Search for the cell housing the specified text and yield its [X, Y] center coordinate. 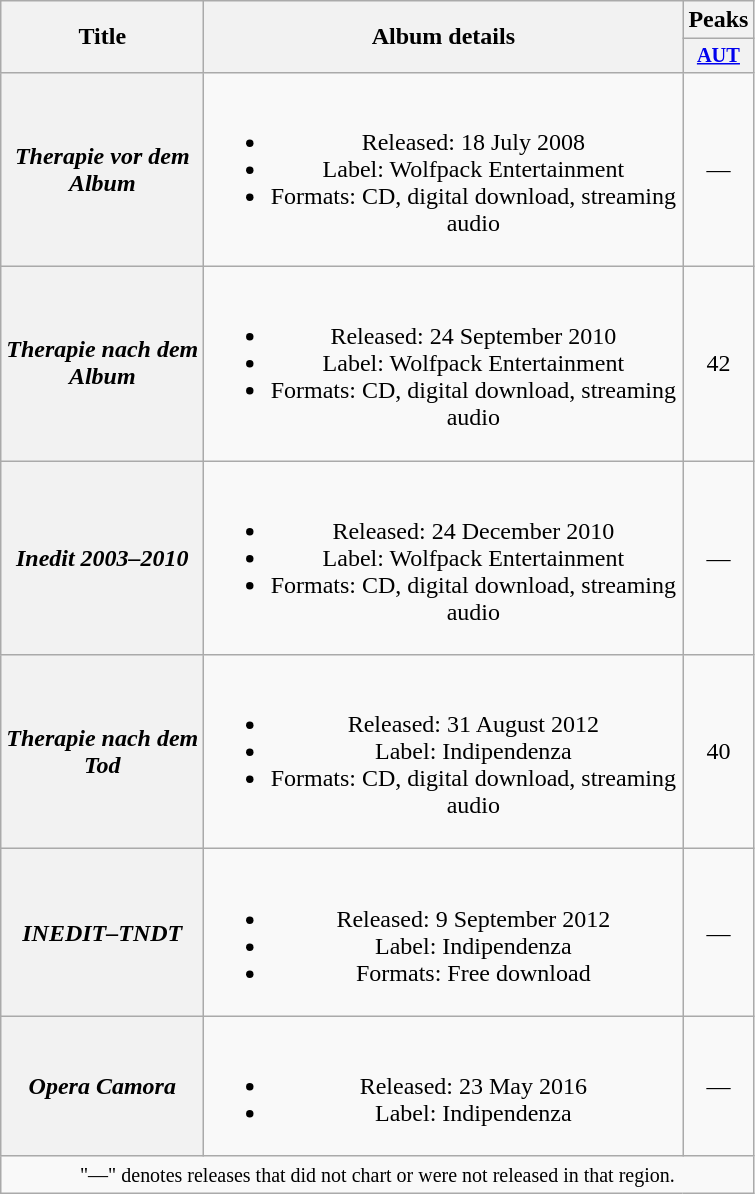
Released: 31 August 2012Label: IndipendenzaFormats: CD, digital download, streaming audio [444, 752]
Therapie vor dem Album [102, 169]
"—" denotes releases that did not chart or were not released in that region. [378, 1175]
Opera Camora [102, 1086]
Released: 9 September 2012Label: IndipendenzaFormats: Free download [444, 932]
Inedit 2003–2010 [102, 558]
Therapie nach dem Album [102, 364]
42 [718, 364]
Title [102, 37]
Released: 18 July 2008Label: Wolfpack EntertainmentFormats: CD, digital download, streaming audio [444, 169]
INEDIT–TNDT [102, 932]
Peaks [718, 20]
Album details [444, 37]
Released: 24 September 2010Label: Wolfpack EntertainmentFormats: CD, digital download, streaming audio [444, 364]
40 [718, 752]
Therapie nach dem Tod [102, 752]
Released: 23 May 2016Label: Indipendenza [444, 1086]
AUT [718, 56]
Released: 24 December 2010Label: Wolfpack EntertainmentFormats: CD, digital download, streaming audio [444, 558]
